Determine the (x, y) coordinate at the center of the cell enclosing the given text.  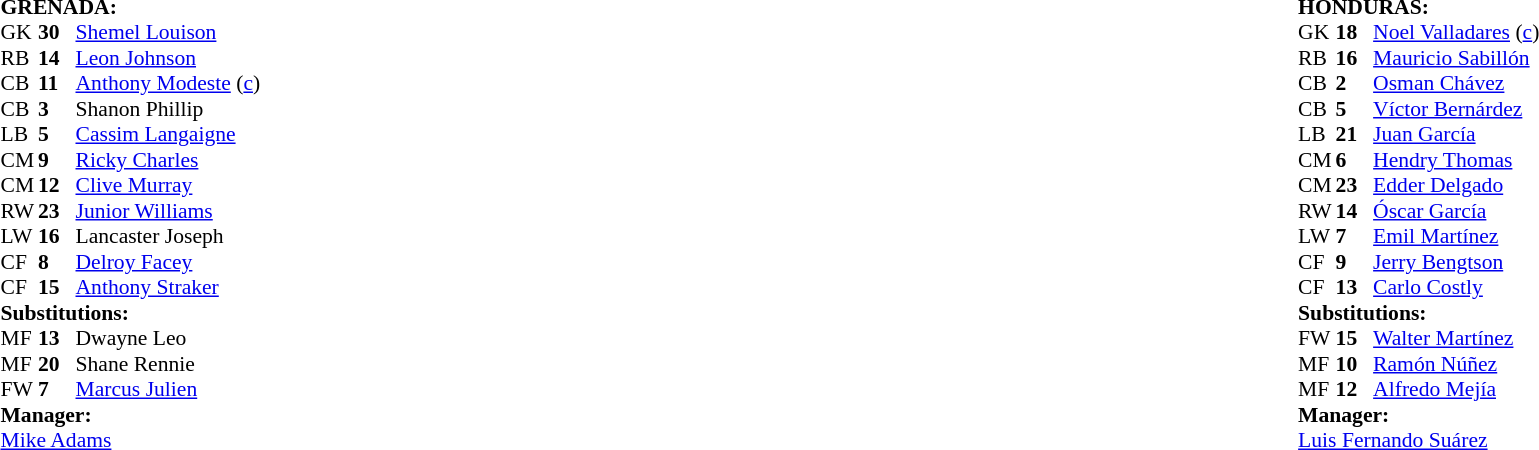
Walter Martínez (1456, 339)
Lancaster Joseph (168, 237)
Junior Williams (168, 211)
Anthony Modeste (c) (168, 83)
8 (57, 262)
21 (1355, 135)
Juan García (1456, 135)
Mauricio Sabillón (1456, 58)
Noel Valladares (c) (1456, 33)
Edder Delgado (1456, 185)
Carlo Costly (1456, 287)
Jerry Bengtson (1456, 262)
Ricky Charles (168, 160)
Cassim Langaigne (168, 135)
6 (1355, 160)
20 (57, 364)
Dwayne Leo (168, 339)
30 (57, 33)
Emil Martínez (1456, 237)
2 (1355, 83)
Óscar García (1456, 211)
Clive Murray (168, 185)
Delroy Facey (168, 262)
Víctor Bernárdez (1456, 109)
Shemel Louison (168, 33)
3 (57, 109)
Leon Johnson (168, 58)
18 (1355, 33)
Ramón Núñez (1456, 364)
Alfredo Mejía (1456, 389)
Marcus Julien (168, 389)
Hendry Thomas (1456, 160)
Osman Chávez (1456, 83)
Anthony Straker (168, 287)
10 (1355, 364)
Shane Rennie (168, 364)
Shanon Phillip (168, 109)
11 (57, 83)
